From the cell containing the given text, extract its center point as (x, y) coordinate. 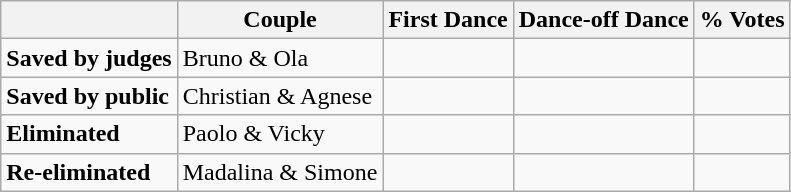
Bruno & Ola (280, 58)
Dance-off Dance (604, 20)
Eliminated (89, 134)
% Votes (742, 20)
Christian & Agnese (280, 96)
Saved by public (89, 96)
Saved by judges (89, 58)
Couple (280, 20)
Re-eliminated (89, 172)
First Dance (448, 20)
Paolo & Vicky (280, 134)
Madalina & Simone (280, 172)
